From the cell containing the given text, extract its center point as [X, Y] coordinate. 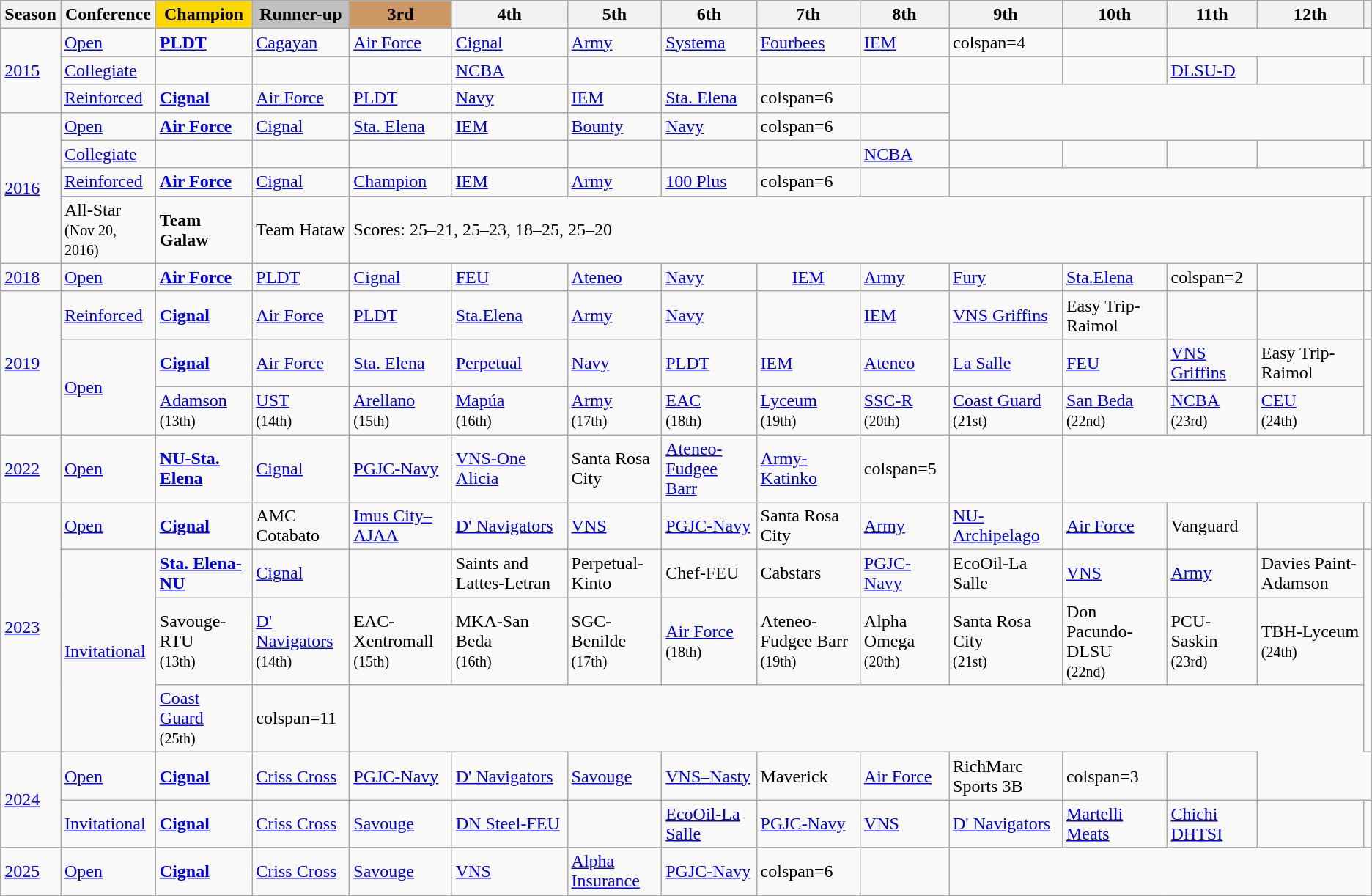
8th [904, 15]
2015 [31, 70]
SGC-Benilde(17th) [614, 641]
Martelli Meats [1114, 824]
3rd [400, 15]
PCU-Saskin(23rd) [1212, 641]
All-Star(Nov 20, 2016) [108, 229]
NCBA(23rd) [1212, 411]
Fourbees [808, 43]
Runner-up [300, 15]
VNS–Nasty [709, 776]
Imus City–AJAA [400, 526]
Adamson(13th) [204, 411]
colspan=2 [1212, 277]
Arellano(15th) [400, 411]
100 Plus [709, 182]
colspan=3 [1114, 776]
Don Pacundo-DLSU(22nd) [1114, 641]
AMC Cotabato [300, 526]
Sta. Elena-NU [204, 573]
Systema [709, 43]
MKA-San Beda(16th) [509, 641]
colspan=4 [1006, 43]
Savouge-RTU(13th) [204, 641]
2018 [31, 277]
Army-Katinko [808, 468]
TBH-Lyceum(24th) [1310, 641]
2019 [31, 362]
Vanguard [1212, 526]
Fury [1006, 277]
Perpetual [509, 362]
D' Navigators(14th) [300, 641]
Air Force(18th) [709, 641]
Saints and Lattes-Letran [509, 573]
4th [509, 15]
CEU(24th) [1310, 411]
colspan=5 [904, 468]
NU-Archipelago [1006, 526]
SSC-R(20th) [904, 411]
Mapúa(16th) [509, 411]
7th [808, 15]
San Beda(22nd) [1114, 411]
Chef-FEU [709, 573]
Santa Rosa City(21st) [1006, 641]
Army(17th) [614, 411]
RichMarc Sports 3B [1006, 776]
Team Galaw [204, 229]
Cagayan [300, 43]
2016 [31, 188]
Season [31, 15]
12th [1310, 15]
VNS-One Alicia [509, 468]
Cabstars [808, 573]
Team Hataw [300, 229]
Lyceum(19th) [808, 411]
11th [1212, 15]
EAC-Xentromall(15th) [400, 641]
2025 [31, 871]
2024 [31, 800]
Coast Guard(21st) [1006, 411]
Coast Guard(25th) [204, 719]
DLSU-D [1212, 70]
Chichi DHTSI [1212, 824]
UST(14th) [300, 411]
EAC(18th) [709, 411]
Alpha Insurance [614, 871]
Alpha Omega(20th) [904, 641]
Maverick [808, 776]
NU-Sta. Elena [204, 468]
2023 [31, 628]
La Salle [1006, 362]
Scores: 25–21, 25–23, 18–25, 25–20 [856, 229]
Perpetual-Kinto [614, 573]
10th [1114, 15]
9th [1006, 15]
DN Steel-FEU [509, 824]
Conference [108, 15]
Ateneo-Fudgee Barr [709, 468]
Ateneo-Fudgee Barr(19th) [808, 641]
Bounty [614, 126]
Davies Paint-Adamson [1310, 573]
2022 [31, 468]
5th [614, 15]
colspan=11 [300, 719]
6th [709, 15]
